Find where the given text appears and provide that cell's center as [X, Y] coordinate. 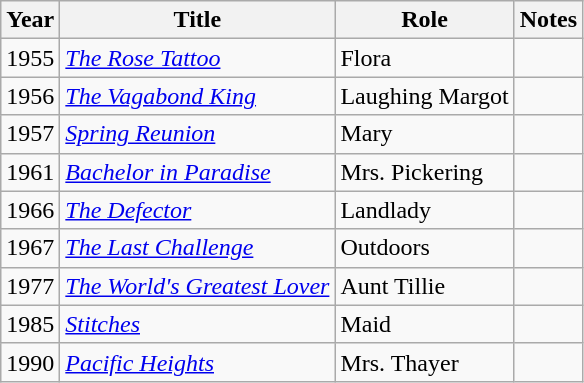
1985 [30, 324]
Spring Reunion [198, 134]
The Rose Tattoo [198, 58]
Notes [548, 20]
1956 [30, 96]
Aunt Tillie [424, 286]
The World's Greatest Lover [198, 286]
Bachelor in Paradise [198, 172]
Outdoors [424, 248]
Laughing Margot [424, 96]
1966 [30, 210]
1957 [30, 134]
Mary [424, 134]
The Defector [198, 210]
1961 [30, 172]
Landlady [424, 210]
Pacific Heights [198, 362]
1977 [30, 286]
1990 [30, 362]
Year [30, 20]
The Vagabond King [198, 96]
Mrs. Pickering [424, 172]
Title [198, 20]
1967 [30, 248]
Stitches [198, 324]
1955 [30, 58]
Maid [424, 324]
Flora [424, 58]
Role [424, 20]
Mrs. Thayer [424, 362]
The Last Challenge [198, 248]
